Find where the given text appears and provide that cell's center as (x, y) coordinate. 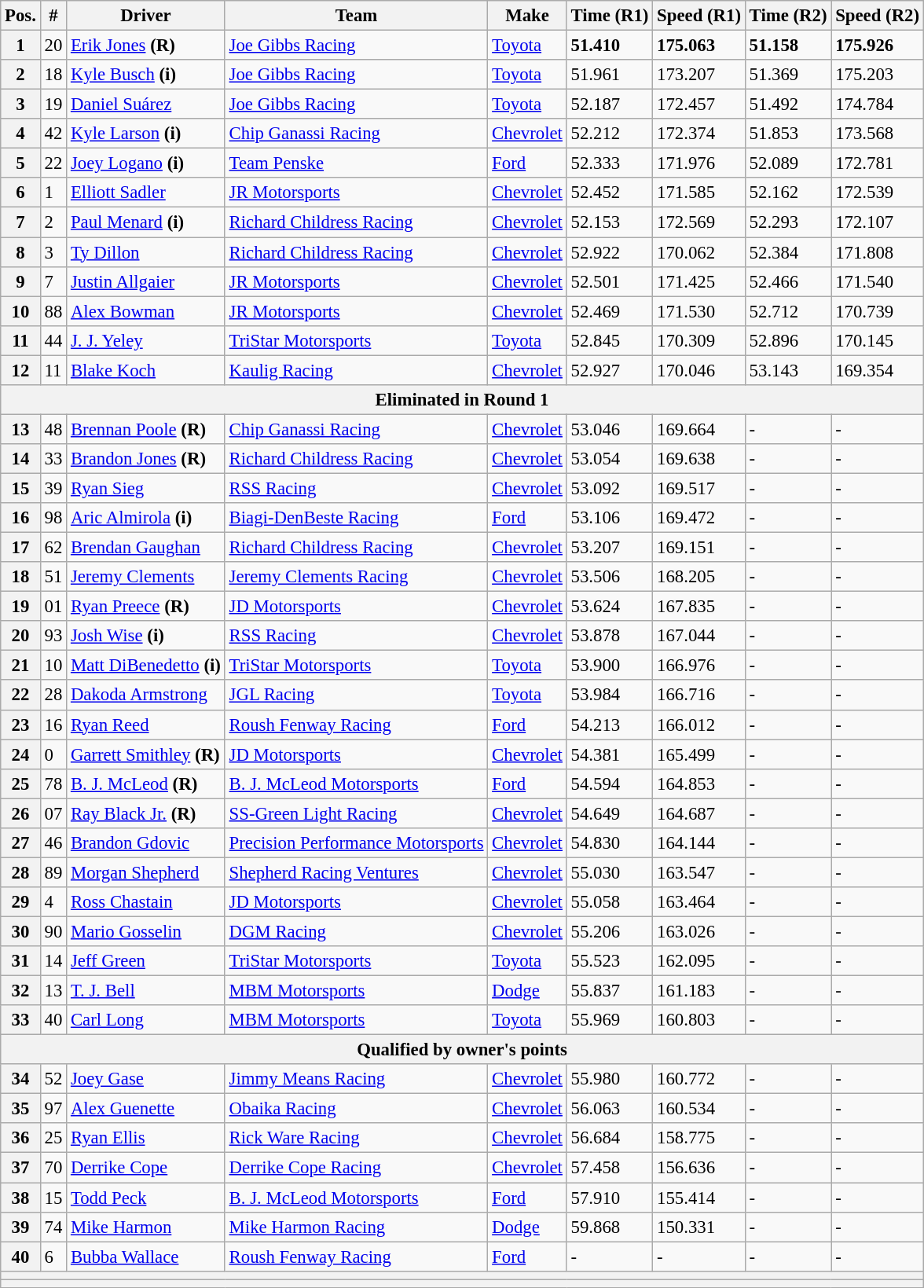
Paul Menard (i) (146, 222)
169.472 (699, 518)
175.063 (699, 46)
170.046 (699, 370)
36 (20, 1139)
172.374 (699, 134)
Obaika Racing (357, 1109)
Biagi-DenBeste Racing (357, 518)
12 (20, 370)
Brandon Gdovic (146, 843)
59.868 (610, 1227)
163.547 (699, 872)
98 (53, 518)
0 (53, 754)
57.910 (610, 1198)
Kyle Busch (i) (146, 75)
160.772 (699, 1079)
171.808 (878, 252)
88 (53, 311)
54.649 (610, 813)
162.095 (699, 961)
78 (53, 783)
29 (20, 902)
Joey Gase (146, 1079)
Blake Koch (146, 370)
171.585 (699, 193)
Brennan Poole (R) (146, 429)
53.207 (610, 548)
Justin Allgaier (146, 281)
171.540 (878, 281)
160.534 (699, 1109)
173.207 (699, 75)
173.568 (878, 134)
52.922 (610, 252)
Matt DiBenedetto (i) (146, 666)
31 (20, 961)
52.469 (610, 311)
150.331 (699, 1227)
Ray Black Jr. (R) (146, 813)
54.213 (610, 725)
Ty Dillon (146, 252)
52.845 (610, 340)
Carl Long (146, 1020)
55.030 (610, 872)
# (53, 16)
44 (53, 340)
Make (527, 16)
74 (53, 1227)
Driver (146, 16)
Alex Bowman (146, 311)
48 (53, 429)
170.309 (699, 340)
53.106 (610, 518)
51.158 (788, 46)
55.206 (610, 931)
Bubba Wallace (146, 1257)
170.145 (878, 340)
169.354 (878, 370)
52.927 (610, 370)
Aric Almirola (i) (146, 518)
Eliminated in Round 1 (462, 400)
53.900 (610, 666)
89 (53, 872)
97 (53, 1109)
171.530 (699, 311)
42 (53, 134)
172.569 (699, 222)
52.089 (788, 163)
170.739 (878, 311)
Derrike Cope Racing (357, 1168)
35 (20, 1109)
164.853 (699, 783)
SS-Green Light Racing (357, 813)
JGL Racing (357, 695)
Team Penske (357, 163)
DGM Racing (357, 931)
169.151 (699, 548)
55.969 (610, 1020)
26 (20, 813)
Todd Peck (146, 1198)
51.492 (788, 105)
52.212 (610, 134)
53.143 (788, 370)
27 (20, 843)
52.384 (788, 252)
53.984 (610, 695)
166.976 (699, 666)
Joey Logano (i) (146, 163)
Erik Jones (R) (146, 46)
Team (357, 16)
55.058 (610, 902)
175.926 (878, 46)
51.369 (788, 75)
Ryan Ellis (146, 1139)
Shepherd Racing Ventures (357, 872)
164.687 (699, 813)
Jimmy Means Racing (357, 1079)
Mike Harmon Racing (357, 1227)
56.684 (610, 1139)
Alex Guenette (146, 1109)
90 (53, 931)
171.976 (699, 163)
158.775 (699, 1139)
172.107 (878, 222)
52.712 (788, 311)
Dakoda Armstrong (146, 695)
55.837 (610, 991)
30 (20, 931)
Brendan Gaughan (146, 548)
156.636 (699, 1168)
172.539 (878, 193)
Elliott Sadler (146, 193)
52 (53, 1079)
T. J. Bell (146, 991)
52.187 (610, 105)
Kaulig Racing (357, 370)
55.980 (610, 1079)
34 (20, 1079)
165.499 (699, 754)
175.203 (878, 75)
169.517 (699, 488)
Ryan Reed (146, 725)
J. J. Yeley (146, 340)
32 (20, 991)
170.062 (699, 252)
54.830 (610, 843)
Jeremy Clements (146, 577)
37 (20, 1168)
Ryan Preece (R) (146, 607)
Morgan Shepherd (146, 872)
24 (20, 754)
21 (20, 666)
161.183 (699, 991)
168.205 (699, 577)
Jeff Green (146, 961)
93 (53, 636)
70 (53, 1168)
Daniel Suárez (146, 105)
166.716 (699, 695)
172.457 (699, 105)
55.523 (610, 961)
B. J. McLeod (R) (146, 783)
169.638 (699, 459)
54.381 (610, 754)
07 (53, 813)
54.594 (610, 783)
167.044 (699, 636)
155.414 (699, 1198)
56.063 (610, 1109)
Speed (R2) (878, 16)
52.162 (788, 193)
53.046 (610, 429)
Time (R1) (610, 16)
51.853 (788, 134)
174.784 (878, 105)
53.092 (610, 488)
46 (53, 843)
Mario Gosselin (146, 931)
164.144 (699, 843)
Mike Harmon (146, 1227)
57.458 (610, 1168)
Time (R2) (788, 16)
52.293 (788, 222)
5 (20, 163)
171.425 (699, 281)
166.012 (699, 725)
Qualified by owner's points (462, 1050)
163.464 (699, 902)
Ryan Sieg (146, 488)
Josh Wise (i) (146, 636)
9 (20, 281)
Pos. (20, 16)
51.961 (610, 75)
53.054 (610, 459)
Jeremy Clements Racing (357, 577)
Garrett Smithley (R) (146, 754)
Kyle Larson (i) (146, 134)
163.026 (699, 931)
53.878 (610, 636)
8 (20, 252)
Rick Ware Racing (357, 1139)
Derrike Cope (146, 1168)
51 (53, 577)
38 (20, 1198)
Ross Chastain (146, 902)
53.506 (610, 577)
51.410 (610, 46)
62 (53, 548)
52.452 (610, 193)
23 (20, 725)
169.664 (699, 429)
Precision Performance Motorsports (357, 843)
53.624 (610, 607)
160.803 (699, 1020)
Brandon Jones (R) (146, 459)
17 (20, 548)
52.333 (610, 163)
01 (53, 607)
172.781 (878, 163)
167.835 (699, 607)
Speed (R1) (699, 16)
52.501 (610, 281)
52.466 (788, 281)
52.896 (788, 340)
52.153 (610, 222)
